Locate the cell with the specified text and output its (X, Y) center coordinate. 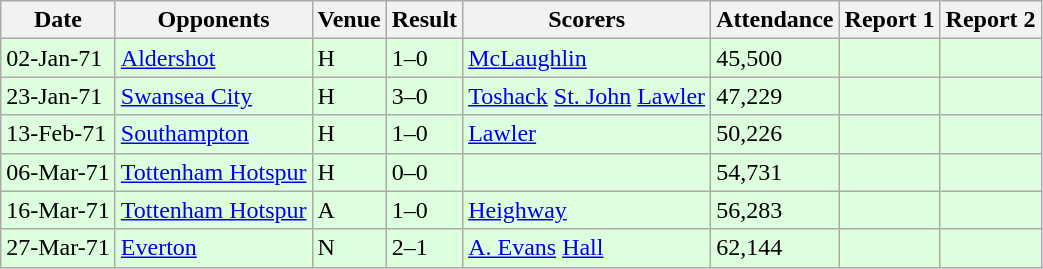
Venue (349, 20)
0–0 (424, 172)
Date (58, 20)
54,731 (775, 172)
16-Mar-71 (58, 210)
Aldershot (214, 58)
Scorers (587, 20)
A. Evans Hall (587, 248)
Result (424, 20)
N (349, 248)
23-Jan-71 (58, 96)
McLaughlin (587, 58)
Heighway (587, 210)
02-Jan-71 (58, 58)
Toshack St. John Lawler (587, 96)
Attendance (775, 20)
27-Mar-71 (58, 248)
Opponents (214, 20)
47,229 (775, 96)
56,283 (775, 210)
Swansea City (214, 96)
06-Mar-71 (58, 172)
3–0 (424, 96)
Report 1 (890, 20)
13-Feb-71 (58, 134)
A (349, 210)
Report 2 (990, 20)
2–1 (424, 248)
50,226 (775, 134)
62,144 (775, 248)
45,500 (775, 58)
Everton (214, 248)
Southampton (214, 134)
Lawler (587, 134)
